Find where the given text appears and provide that cell's center as [X, Y] coordinate. 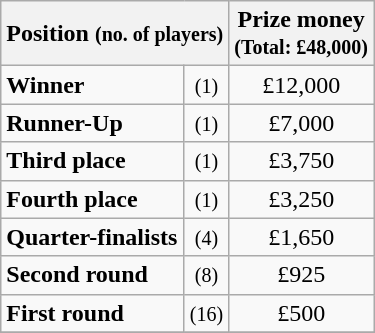
Winner [92, 85]
£7,000 [302, 123]
£3,250 [302, 199]
(4) [206, 237]
Second round [92, 275]
Runner-Up [92, 123]
Third place [92, 161]
Prize money(Total: £48,000) [302, 34]
First round [92, 313]
(8) [206, 275]
Position (no. of players) [115, 34]
Fourth place [92, 199]
Quarter-finalists [92, 237]
£3,750 [302, 161]
(16) [206, 313]
£500 [302, 313]
£12,000 [302, 85]
£1,650 [302, 237]
£925 [302, 275]
